Detect which cell encompasses the target text, then output its (X, Y) center coordinate. 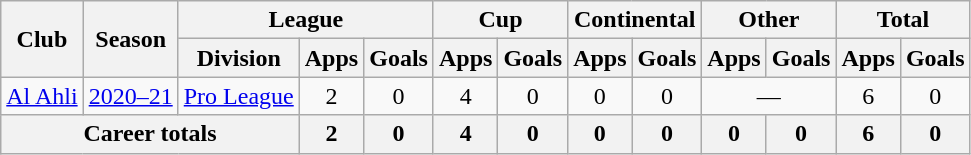
Pro League (238, 96)
Total (903, 20)
Cup (500, 20)
Career totals (150, 134)
Al Ahli (42, 96)
— (769, 96)
Other (769, 20)
Division (238, 58)
Club (42, 39)
Continental (635, 20)
League (306, 20)
Season (130, 39)
2020–21 (130, 96)
